Pinpoint the cell where the given text exists, returning its [x, y] midpoint coordinate. 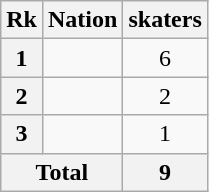
9 [165, 172]
6 [165, 58]
Nation [82, 20]
Total [62, 172]
Rk [22, 20]
skaters [165, 20]
3 [22, 134]
